Detect which cell encompasses the target text, then output its [X, Y] center coordinate. 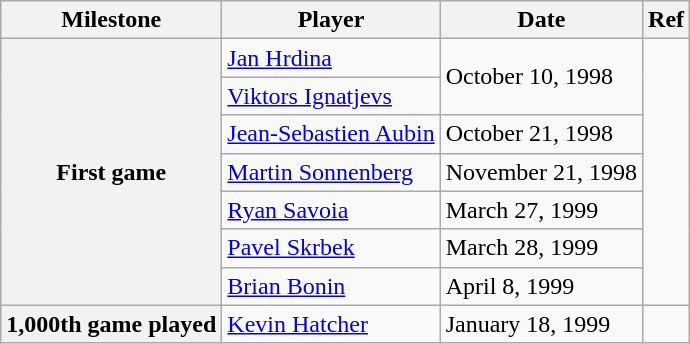
First game [112, 172]
Pavel Skrbek [331, 248]
March 28, 1999 [541, 248]
Ryan Savoia [331, 210]
Ref [666, 20]
October 10, 1998 [541, 77]
Viktors Ignatjevs [331, 96]
January 18, 1999 [541, 324]
1,000th game played [112, 324]
Milestone [112, 20]
Jan Hrdina [331, 58]
October 21, 1998 [541, 134]
Brian Bonin [331, 286]
Player [331, 20]
Martin Sonnenberg [331, 172]
Kevin Hatcher [331, 324]
March 27, 1999 [541, 210]
Date [541, 20]
April 8, 1999 [541, 286]
Jean-Sebastien Aubin [331, 134]
November 21, 1998 [541, 172]
